Pinpoint the cell where the given text exists, returning its [x, y] midpoint coordinate. 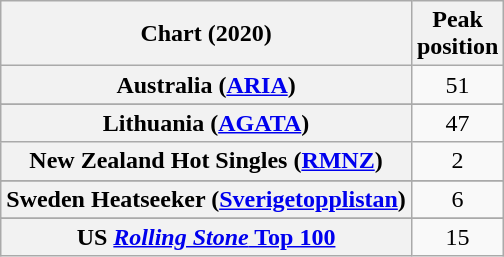
Peakposition [457, 34]
47 [457, 123]
Sweden Heatseeker (Sverigetopplistan) [206, 199]
New Zealand Hot Singles (RMNZ) [206, 161]
51 [457, 85]
Chart (2020) [206, 34]
Lithuania (AGATA) [206, 123]
2 [457, 161]
US Rolling Stone Top 100 [206, 237]
Australia (ARIA) [206, 85]
15 [457, 237]
6 [457, 199]
